Locate the cell with the specified text and output its [X, Y] center coordinate. 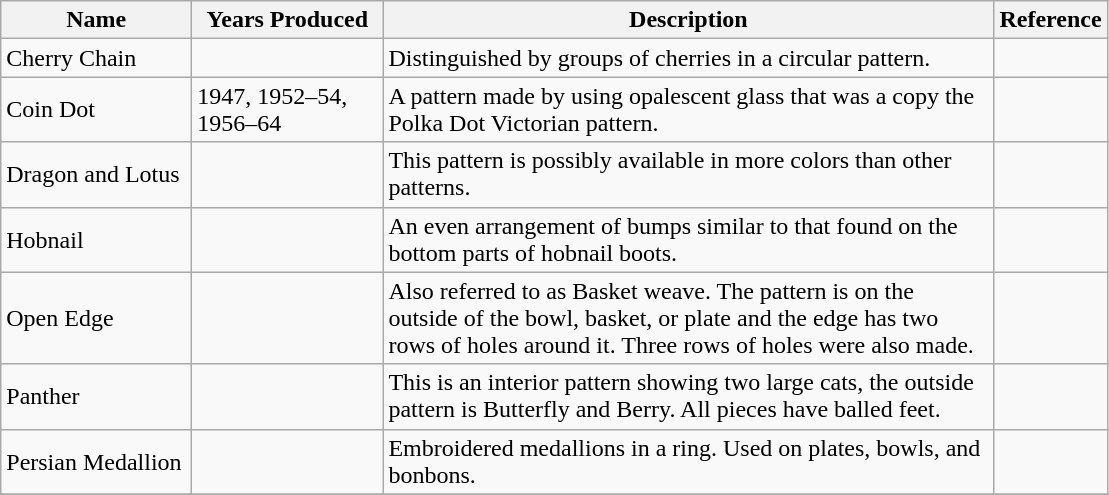
Hobnail [96, 240]
This is an interior pattern showing two large cats, the outside pattern is Butterfly and Berry. All pieces have balled feet. [688, 396]
An even arrangement of bumps similar to that found on the bottom parts of hobnail boots. [688, 240]
Description [688, 20]
Open Edge [96, 318]
Dragon and Lotus [96, 174]
Distinguished by groups of cherries in a circular pattern. [688, 58]
Reference [1050, 20]
Name [96, 20]
Cherry Chain [96, 58]
Coin Dot [96, 110]
A pattern made by using opalescent glass that was a copy the Polka Dot Victorian pattern. [688, 110]
Embroidered medallions in a ring. Used on plates, bowls, and bonbons. [688, 462]
1947, 1952–54, 1956–64 [288, 110]
This pattern is possibly available in more colors than other patterns. [688, 174]
Years Produced [288, 20]
Persian Medallion [96, 462]
Panther [96, 396]
